Search for the cell housing the specified text and yield its [x, y] center coordinate. 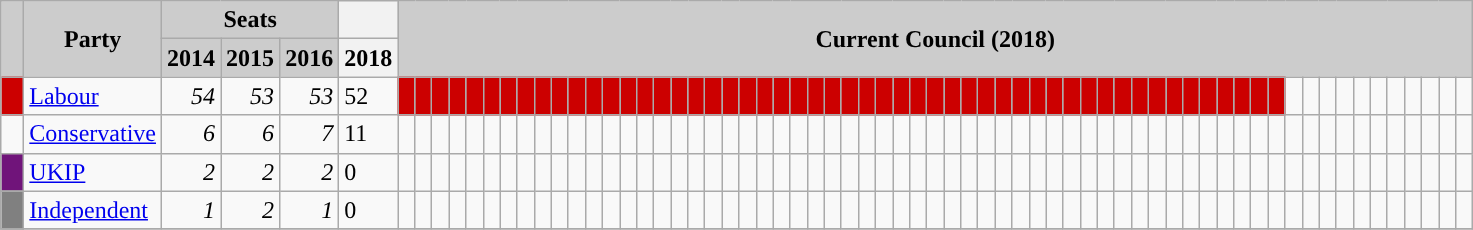
7 [310, 134]
11 [368, 134]
52 [368, 96]
54 [192, 96]
Current Council (2018) [936, 39]
Conservative [93, 134]
2016 [310, 58]
Seats [250, 20]
Party [93, 39]
2015 [250, 58]
2018 [368, 58]
UKIP [93, 172]
2014 [192, 58]
Labour [93, 96]
Independent [93, 210]
